From the cell containing the given text, extract its center point as [X, Y] coordinate. 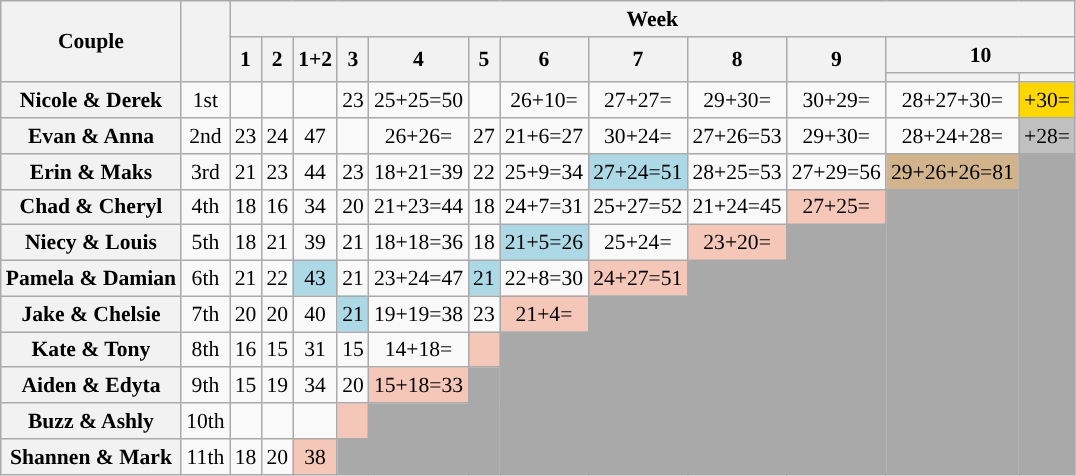
9th [206, 386]
+28= [1047, 136]
38 [315, 457]
18+18=36 [418, 243]
Shannen & Mark [91, 457]
15+18=33 [418, 386]
21+23=44 [418, 207]
19+19=38 [418, 314]
Kate & Tony [91, 350]
8 [736, 60]
21+24=45 [736, 207]
2nd [206, 136]
14+18= [418, 350]
22+8=30 [544, 279]
5th [206, 243]
39 [315, 243]
30+24= [638, 136]
27+24=51 [638, 172]
7th [206, 314]
8th [206, 350]
Buzz & Ashly [91, 421]
30+29= [836, 101]
1+2 [315, 60]
25+9=34 [544, 172]
Nicole & Derek [91, 101]
28+27+30= [952, 101]
5 [484, 60]
26+26= [418, 136]
6th [206, 279]
44 [315, 172]
1st [206, 101]
24+7=31 [544, 207]
27+25= [836, 207]
Aiden & Edyta [91, 386]
27+27= [638, 101]
2 [277, 60]
29+26+26=81 [952, 172]
Erin & Maks [91, 172]
10 [980, 55]
23+20= [736, 243]
27 [484, 136]
25+24= [638, 243]
28+25=53 [736, 172]
Jake & Chelsie [91, 314]
43 [315, 279]
Chad & Cheryl [91, 207]
31 [315, 350]
6 [544, 60]
23+24=47 [418, 279]
21+4= [544, 314]
1 [246, 60]
Couple [91, 42]
4th [206, 207]
47 [315, 136]
40 [315, 314]
Pamela & Damian [91, 279]
Niecy & Louis [91, 243]
Week [652, 19]
7 [638, 60]
21+6=27 [544, 136]
21+5=26 [544, 243]
10th [206, 421]
27+26=53 [736, 136]
25+25=50 [418, 101]
19 [277, 386]
27+29=56 [836, 172]
24+27=51 [638, 279]
28+24+28= [952, 136]
9 [836, 60]
18+21=39 [418, 172]
25+27=52 [638, 207]
Evan & Anna [91, 136]
4 [418, 60]
24 [277, 136]
11th [206, 457]
26+10= [544, 101]
3rd [206, 172]
+30= [1047, 101]
3 [353, 60]
